Return the (x, y) coordinate for the center point of the cell that contains the specified text.  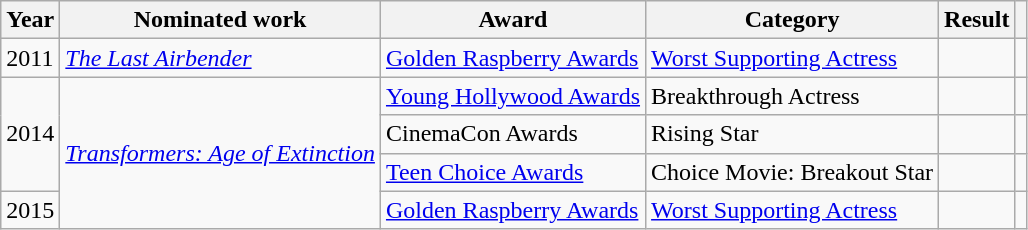
Young Hollywood Awards (512, 96)
Transformers: Age of Extinction (220, 153)
The Last Airbender (220, 58)
Nominated work (220, 20)
2014 (30, 134)
Category (792, 20)
CinemaCon Awards (512, 134)
Award (512, 20)
Breakthrough Actress (792, 96)
Result (977, 20)
Choice Movie: Breakout Star (792, 172)
2011 (30, 58)
Teen Choice Awards (512, 172)
2015 (30, 210)
Rising Star (792, 134)
Year (30, 20)
